From the cell containing the given text, extract its center point as [X, Y] coordinate. 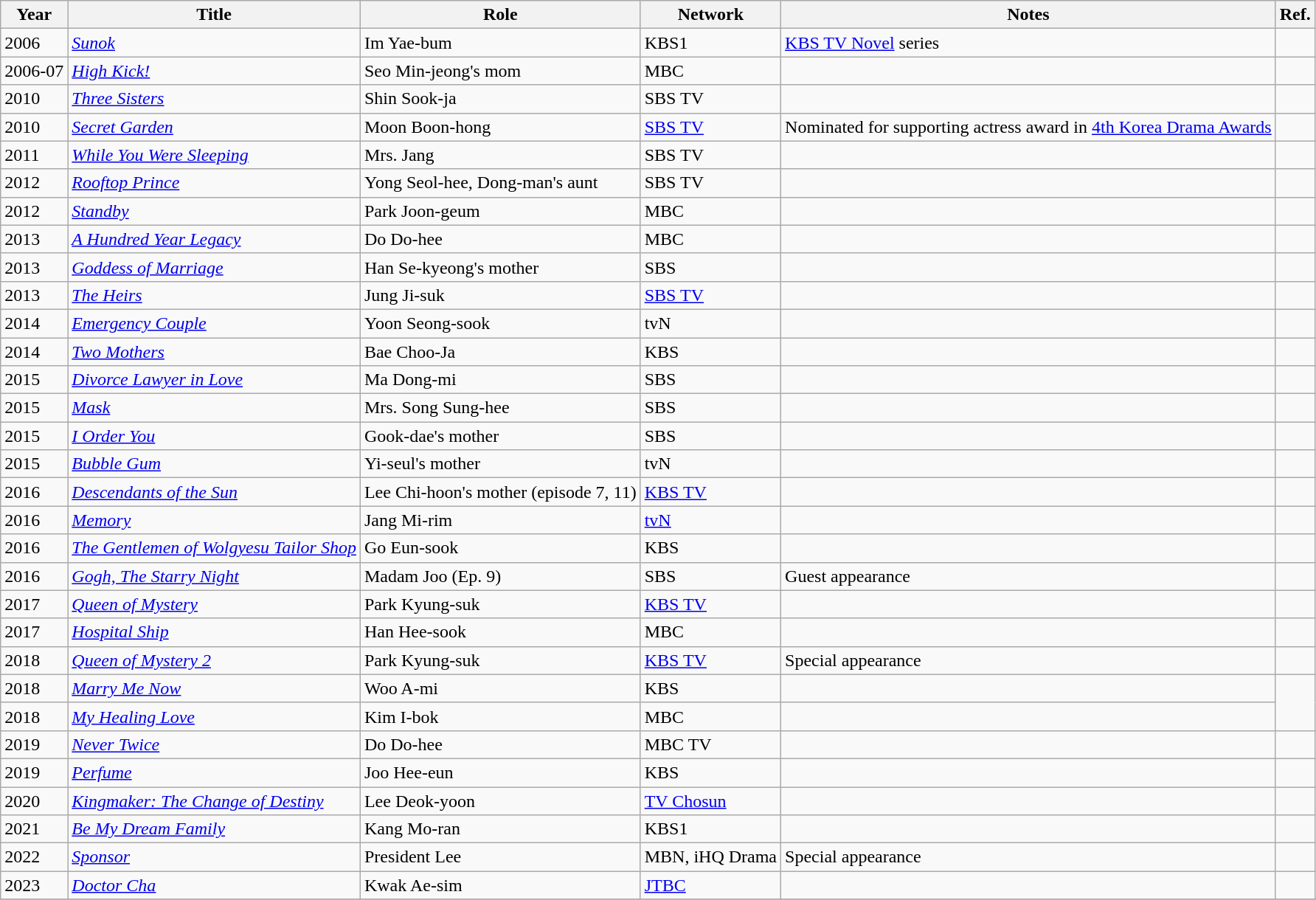
Jung Ji-suk [500, 295]
Woo A-mi [500, 688]
Standby [214, 211]
Sunok [214, 43]
President Lee [500, 857]
Two Mothers [214, 352]
Queen of Mystery 2 [214, 660]
Seo Min-jeong's mom [500, 71]
Hospital Ship [214, 632]
Notes [1028, 15]
MBC TV [710, 744]
Secret Garden [214, 127]
High Kick! [214, 71]
Ma Dong-mi [500, 380]
A Hundred Year Legacy [214, 239]
Park Joon-geum [500, 211]
Bubble Gum [214, 464]
Network [710, 15]
Shin Sook-ja [500, 99]
Lee Deok-yoon [500, 800]
Guest appearance [1028, 576]
Yong Seol-hee, Dong-man's aunt [500, 183]
Goddess of Marriage [214, 267]
Gogh, The Starry Night [214, 576]
Han Hee-sook [500, 632]
MBN, iHQ Drama [710, 857]
Memory [214, 520]
Be My Dream Family [214, 829]
Lee Chi-hoon's mother (episode 7, 11) [500, 492]
KBS TV Novel series [1028, 43]
TV Chosun [710, 800]
The Gentlemen of Wolgyesu Tailor Shop [214, 548]
2022 [34, 857]
Nominated for supporting actress award in 4th Korea Drama Awards [1028, 127]
Perfume [214, 772]
Moon Boon-hong [500, 127]
Three Sisters [214, 99]
2011 [34, 155]
Kingmaker: The Change of Destiny [214, 800]
Marry Me Now [214, 688]
Kim I-bok [500, 716]
2021 [34, 829]
Emergency Couple [214, 323]
Joo Hee-eun [500, 772]
2006 [34, 43]
Sponsor [214, 857]
Mrs. Song Sung-hee [500, 408]
Kwak Ae-sim [500, 885]
Year [34, 15]
Doctor Cha [214, 885]
Ref. [1295, 15]
While You Were Sleeping [214, 155]
Kang Mo-ran [500, 829]
Role [500, 15]
Yi-seul's mother [500, 464]
JTBC [710, 885]
Go Eun-sook [500, 548]
My Healing Love [214, 716]
Jang Mi-rim [500, 520]
Rooftop Prince [214, 183]
Han Se-kyeong's mother [500, 267]
Mrs. Jang [500, 155]
Never Twice [214, 744]
I Order You [214, 436]
Yoon Seong-sook [500, 323]
Descendants of the Sun [214, 492]
Gook-dae's mother [500, 436]
Bae Choo-Ja [500, 352]
The Heirs [214, 295]
Mask [214, 408]
2020 [34, 800]
2023 [34, 885]
Madam Joo (Ep. 9) [500, 576]
Queen of Mystery [214, 604]
Title [214, 15]
2006-07 [34, 71]
Divorce Lawyer in Love [214, 380]
Im Yae-bum [500, 43]
